Identify which cell holds the provided text, then report its (x, y) central coordinate. 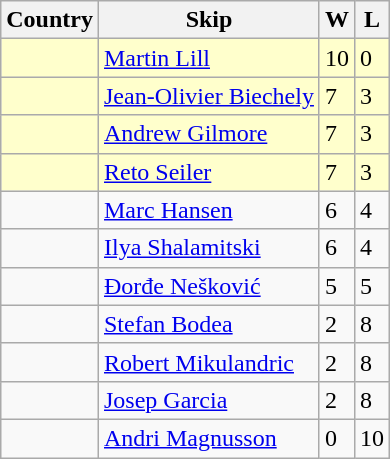
Jean-Olivier Biechely (208, 96)
Skip (208, 20)
Country (50, 20)
Stefan Bodea (208, 324)
Martin Lill (208, 58)
Robert Mikulandric (208, 362)
Ilya Shalamitski (208, 248)
L (372, 20)
W (336, 20)
Josep Garcia (208, 400)
Reto Seiler (208, 172)
Đorđe Nešković (208, 286)
Andri Magnusson (208, 438)
Andrew Gilmore (208, 134)
Marc Hansen (208, 210)
